Return [X, Y] of the center of cell containing provided text 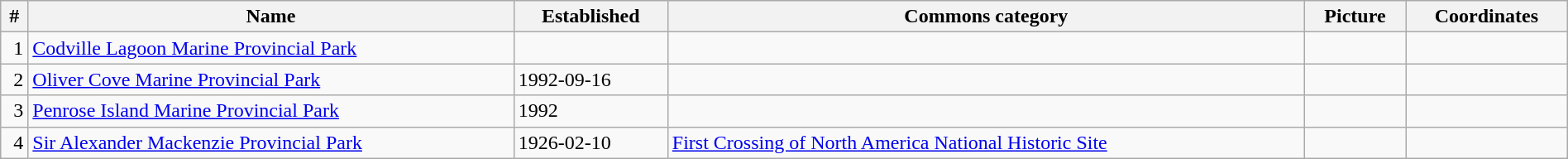
Name [271, 17]
Coordinates [1487, 17]
Oliver Cove Marine Provincial Park [271, 79]
First Crossing of North America National Historic Site [986, 142]
# [15, 17]
4 [15, 142]
1926-02-10 [590, 142]
Picture [1355, 17]
3 [15, 111]
Commons category [986, 17]
Established [590, 17]
1992 [590, 111]
2 [15, 79]
Sir Alexander Mackenzie Provincial Park [271, 142]
Codville Lagoon Marine Provincial Park [271, 48]
1992-09-16 [590, 79]
1 [15, 48]
Penrose Island Marine Provincial Park [271, 111]
